Locate the cell with the specified text and output its [x, y] center coordinate. 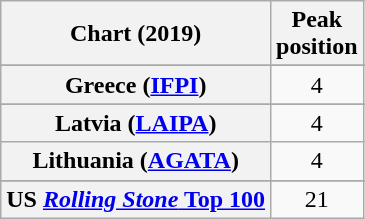
Peakposition [317, 34]
Chart (2019) [136, 34]
Greece (IFPI) [136, 85]
21 [317, 199]
US Rolling Stone Top 100 [136, 199]
Latvia (LAIPA) [136, 123]
Lithuania (AGATA) [136, 161]
